Output the (X, Y) coordinate of the center of the cell containing the given text.  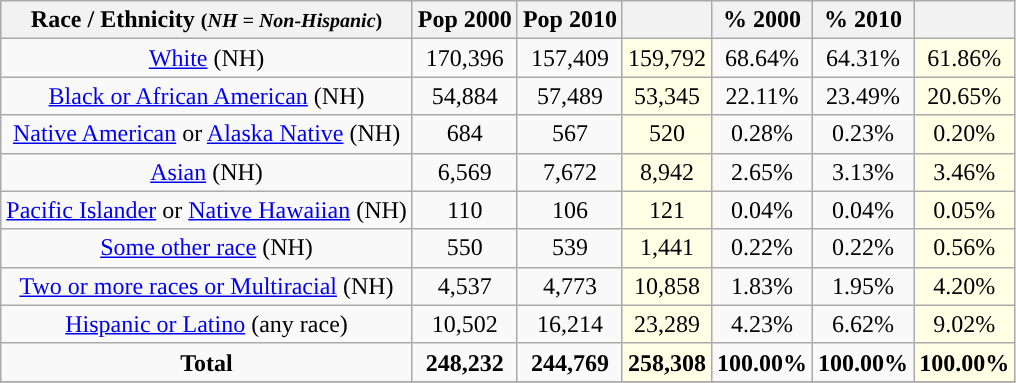
20.65% (964, 96)
23,289 (666, 324)
520 (666, 134)
110 (464, 210)
157,409 (570, 58)
248,232 (464, 362)
4,537 (464, 286)
3.46% (964, 172)
6.62% (864, 324)
8,942 (666, 172)
1.83% (762, 286)
68.64% (762, 58)
22.11% (762, 96)
10,858 (666, 286)
Black or African American (NH) (207, 96)
244,769 (570, 362)
4.20% (964, 286)
258,308 (666, 362)
170,396 (464, 58)
White (NH) (207, 58)
6,569 (464, 172)
Native American or Alaska Native (NH) (207, 134)
2.65% (762, 172)
0.28% (762, 134)
106 (570, 210)
10,502 (464, 324)
539 (570, 248)
53,345 (666, 96)
4,773 (570, 286)
0.05% (964, 210)
Hispanic or Latino (any race) (207, 324)
159,792 (666, 58)
Some other race (NH) (207, 248)
57,489 (570, 96)
16,214 (570, 324)
% 2000 (762, 20)
1,441 (666, 248)
Pop 2000 (464, 20)
684 (464, 134)
Two or more races or Multiracial (NH) (207, 286)
3.13% (864, 172)
567 (570, 134)
4.23% (762, 324)
Pacific Islander or Native Hawaiian (NH) (207, 210)
Race / Ethnicity (NH = Non-Hispanic) (207, 20)
550 (464, 248)
7,672 (570, 172)
121 (666, 210)
0.23% (864, 134)
54,884 (464, 96)
0.20% (964, 134)
64.31% (864, 58)
Pop 2010 (570, 20)
23.49% (864, 96)
1.95% (864, 286)
% 2010 (864, 20)
0.56% (964, 248)
61.86% (964, 58)
9.02% (964, 324)
Total (207, 362)
Asian (NH) (207, 172)
